Extract the (X, Y) coordinate from the center of the cell holding the provided text.  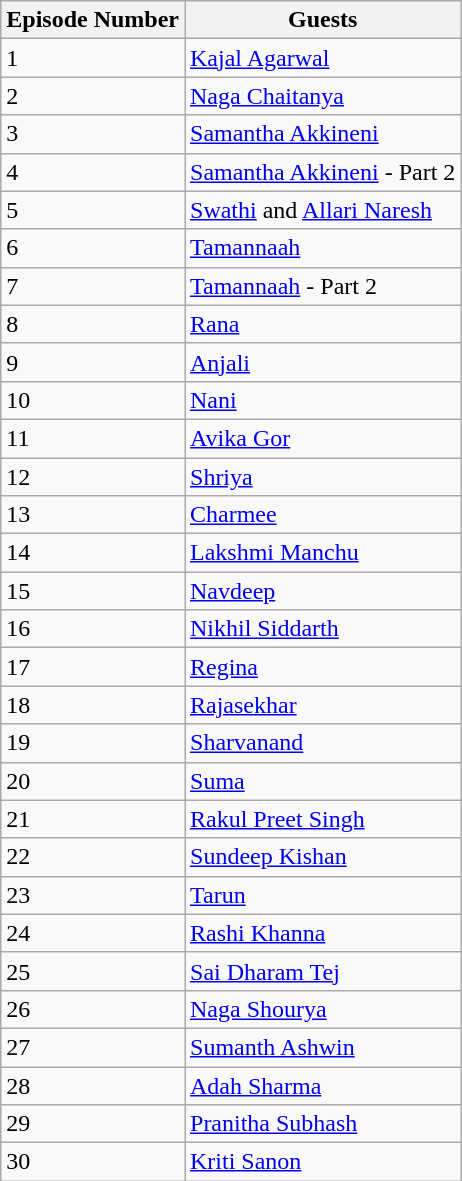
Kriti Sanon (322, 1162)
26 (93, 1009)
Pranitha Subhash (322, 1124)
Episode Number (93, 20)
24 (93, 933)
Guests (322, 20)
Naga Chaitanya (322, 96)
Sundeep Kishan (322, 857)
10 (93, 400)
Samantha Akkineni (322, 134)
Rajasekhar (322, 705)
17 (93, 667)
Rana (322, 324)
Tarun (322, 895)
Naga Shourya (322, 1009)
Anjali (322, 362)
Samantha Akkineni - Part 2 (322, 172)
22 (93, 857)
8 (93, 324)
Sumanth Ashwin (322, 1047)
19 (93, 743)
Regina (322, 667)
Shriya (322, 477)
16 (93, 629)
9 (93, 362)
Nani (322, 400)
7 (93, 286)
Adah Sharma (322, 1085)
Nikhil Siddarth (322, 629)
30 (93, 1162)
13 (93, 515)
Rashi Khanna (322, 933)
Rakul Preet Singh (322, 819)
Sharvanand (322, 743)
3 (93, 134)
Suma (322, 781)
Avika Gor (322, 438)
20 (93, 781)
12 (93, 477)
21 (93, 819)
25 (93, 971)
5 (93, 210)
1 (93, 58)
29 (93, 1124)
11 (93, 438)
2 (93, 96)
Tamannaah - Part 2 (322, 286)
Swathi and Allari Naresh (322, 210)
27 (93, 1047)
Lakshmi Manchu (322, 553)
28 (93, 1085)
Sai Dharam Tej (322, 971)
Charmee (322, 515)
18 (93, 705)
4 (93, 172)
14 (93, 553)
23 (93, 895)
Kajal Agarwal (322, 58)
Tamannaah (322, 248)
15 (93, 591)
6 (93, 248)
Navdeep (322, 591)
